Search for the cell housing the specified text and yield its (X, Y) center coordinate. 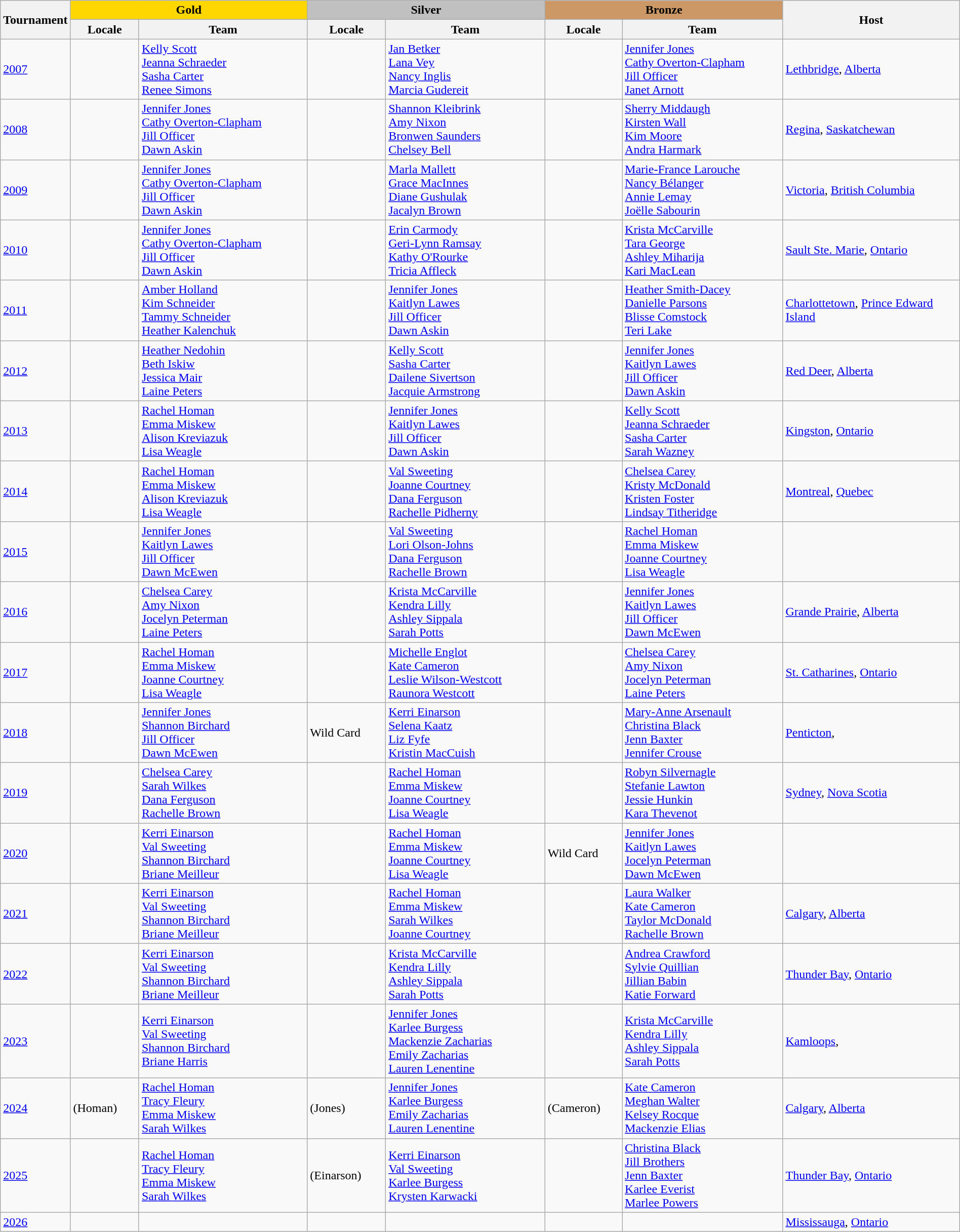
2010 (35, 250)
Heather Smith-Dacey Danielle Parsons Blisse Comstock Teri Lake (703, 310)
Sault Ste. Marie, Ontario (871, 250)
2012 (35, 371)
Jennifer Jones Karlee Burgess Emily Zacharias Lauren Lenentine (466, 1108)
Mississauga, Ontario (871, 1222)
2022 (35, 974)
Laura Walker Kate Cameron Taylor McDonald Rachelle Brown (703, 914)
Kerri Einarson Val Sweeting Shannon Birchard Briane Harris (223, 1041)
Jennifer Jones Karlee Burgess Mackenzie Zacharias Emily Zacharias Lauren Lenentine (466, 1041)
2021 (35, 914)
Shannon Kleibrink Amy Nixon Bronwen Saunders Chelsey Bell (466, 130)
Chelsea Carey Sarah Wilkes Dana Ferguson Rachelle Brown (223, 793)
(Homan) (104, 1108)
Kelly Scott Jeanna Schraeder Sasha Carter Sarah Wazney (703, 431)
2007 (35, 69)
Robyn Silvernagle Stefanie Lawton Jessie Hunkin Kara Thevenot (703, 793)
(Einarson) (346, 1175)
2015 (35, 551)
Lethbridge, Alberta (871, 69)
Michelle Englot Kate Cameron Leslie Wilson-Westcott Raunora Westcott (466, 673)
Marla Mallett Grace MacInnes Diane Gushulak Jacalyn Brown (466, 189)
2023 (35, 1041)
Kingston, Ontario (871, 431)
2024 (35, 1108)
2011 (35, 310)
Red Deer, Alberta (871, 371)
Heather Nedohin Beth Iskiw Jessica Mair Laine Peters (223, 371)
Chelsea Carey Kristy McDonald Kristen Foster Lindsay Titheridge (703, 491)
2013 (35, 431)
Kelly Scott Jeanna Schraeder Sasha Carter Renee Simons (223, 69)
Kerri Einarson Val Sweeting Karlee Burgess Krysten Karwacki (466, 1175)
Jan Betker Lana Vey Nancy Inglis Marcia Gudereit (466, 69)
2018 (35, 733)
Val Sweeting Lori Olson-Johns Dana Ferguson Rachelle Brown (466, 551)
2020 (35, 853)
2017 (35, 673)
2016 (35, 612)
Kelly Scott Sasha Carter Dailene Sivertson Jacquie Armstrong (466, 371)
Tournament (35, 20)
Amber Holland Kim Schneider Tammy Schneider Heather Kalenchuk (223, 310)
2026 (35, 1222)
Bronze (664, 10)
Sydney, Nova Scotia (871, 793)
2009 (35, 189)
Kerri Einarson Selena Kaatz Liz Fyfe Kristin MacCuish (466, 733)
(Cameron) (583, 1108)
2008 (35, 130)
Host (871, 20)
Kamloops, (871, 1041)
Kate Cameron Meghan Walter Kelsey Rocque Mackenzie Elias (703, 1108)
Jennifer Jones Kaitlyn Lawes Jocelyn Peterman Dawn McEwen (703, 853)
(Jones) (346, 1108)
Marie-France Larouche Nancy Bélanger Annie Lemay Joëlle Sabourin (703, 189)
Mary-Anne Arsenault Christina Black Jenn Baxter Jennifer Crouse (703, 733)
Val Sweeting Joanne Courtney Dana Ferguson Rachelle Pidherny (466, 491)
Charlottetown, Prince Edward Island (871, 310)
Andrea Crawford Sylvie Quillian Jillian Babin Katie Forward (703, 974)
Grande Prairie, Alberta (871, 612)
Silver (426, 10)
Jennifer Jones Cathy Overton-Clapham Jill Officer Janet Arnott (703, 69)
Montreal, Quebec (871, 491)
Victoria, British Columbia (871, 189)
Penticton, (871, 733)
Krista McCarville Tara George Ashley Miharija Kari MacLean (703, 250)
St. Catharines, Ontario (871, 673)
2025 (35, 1175)
Christina Black Jill Brothers Jenn Baxter Karlee Everist Marlee Powers (703, 1175)
Gold (189, 10)
Rachel Homan Emma Miskew Sarah Wilkes Joanne Courtney (466, 914)
Regina, Saskatchewan (871, 130)
2014 (35, 491)
2019 (35, 793)
Sherry Middaugh Kirsten Wall Kim Moore Andra Harmark (703, 130)
Erin Carmody Geri-Lynn Ramsay Kathy O'Rourke Tricia Affleck (466, 250)
Jennifer Jones Shannon Birchard Jill Officer Dawn McEwen (223, 733)
